Identify which cell holds the provided text, then report its [x, y] central coordinate. 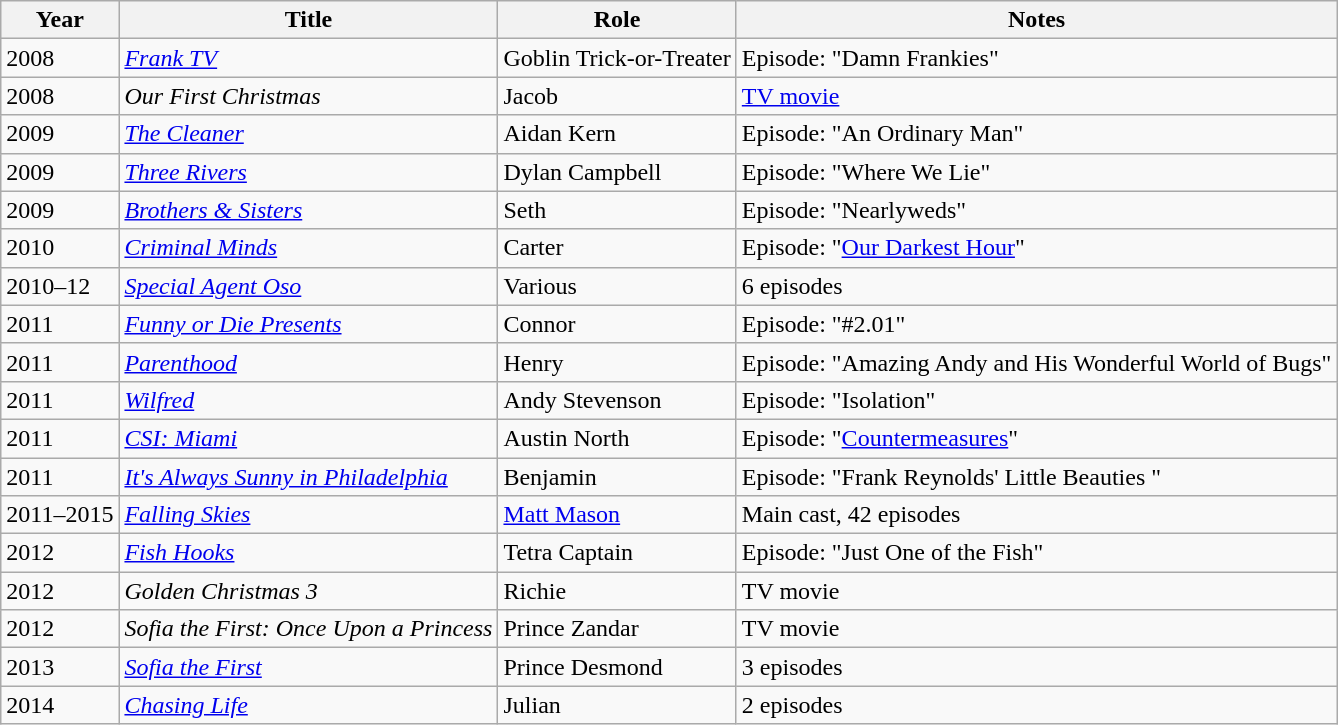
Role [617, 20]
Henry [617, 362]
Goblin Trick-or-Treater [617, 58]
2013 [60, 667]
Dylan Campbell [617, 172]
Benjamin [617, 477]
Tetra Captain [617, 553]
2010–12 [60, 286]
Frank TV [308, 58]
3 episodes [1036, 667]
Wilfred [308, 400]
Episode: "Amazing Andy and His Wonderful World of Bugs" [1036, 362]
Episode: "Frank Reynolds' Little Beauties " [1036, 477]
2014 [60, 705]
Various [617, 286]
Seth [617, 210]
The Cleaner [308, 134]
Our First Christmas [308, 96]
Sofia the First [308, 667]
Julian [617, 705]
6 episodes [1036, 286]
Episode: "An Ordinary Man" [1036, 134]
Year [60, 20]
2 episodes [1036, 705]
Connor [617, 324]
It's Always Sunny in Philadelphia [308, 477]
Brothers & Sisters [308, 210]
Parenthood [308, 362]
Austin North [617, 438]
Carter [617, 248]
Episode: "Where We Lie" [1036, 172]
Fish Hooks [308, 553]
Main cast, 42 episodes [1036, 515]
Funny or Die Presents [308, 324]
Episode: "#2.01" [1036, 324]
Aidan Kern [617, 134]
Special Agent Oso [308, 286]
Episode: "Isolation" [1036, 400]
2010 [60, 248]
Three Rivers [308, 172]
Golden Christmas 3 [308, 591]
Episode: "Countermeasures" [1036, 438]
Notes [1036, 20]
Richie [617, 591]
Matt Mason [617, 515]
Chasing Life [308, 705]
Episode: "Damn Frankies" [1036, 58]
Title [308, 20]
Andy Stevenson [617, 400]
Sofia the First: Once Upon a Princess [308, 629]
2011–2015 [60, 515]
Episode: "Just One of the Fish" [1036, 553]
Episode: "Our Darkest Hour" [1036, 248]
CSI: Miami [308, 438]
Criminal Minds [308, 248]
Falling Skies [308, 515]
Prince Desmond [617, 667]
Prince Zandar [617, 629]
Jacob [617, 96]
Episode: "Nearlyweds" [1036, 210]
